Extract the [X, Y] coordinate from the center of the cell holding the provided text.  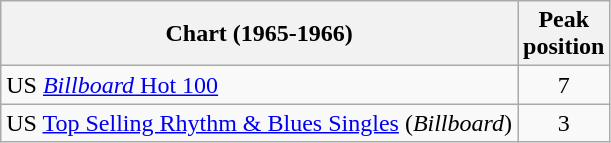
7 [564, 85]
Chart (1965-1966) [260, 34]
US Billboard Hot 100 [260, 85]
3 [564, 123]
Peakposition [564, 34]
US Top Selling Rhythm & Blues Singles (Billboard) [260, 123]
